Find where the given text appears and provide that cell's center as (X, Y) coordinate. 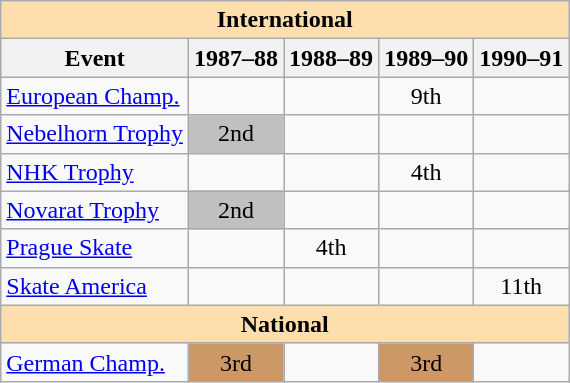
International (285, 20)
1989–90 (426, 58)
9th (426, 96)
German Champ. (95, 362)
1987–88 (236, 58)
Prague Skate (95, 248)
Event (95, 58)
1988–89 (332, 58)
11th (522, 286)
NHK Trophy (95, 172)
Novarat Trophy (95, 210)
Skate America (95, 286)
Nebelhorn Trophy (95, 134)
European Champ. (95, 96)
National (285, 324)
1990–91 (522, 58)
